Pinpoint the cell where the given text exists, returning its [x, y] midpoint coordinate. 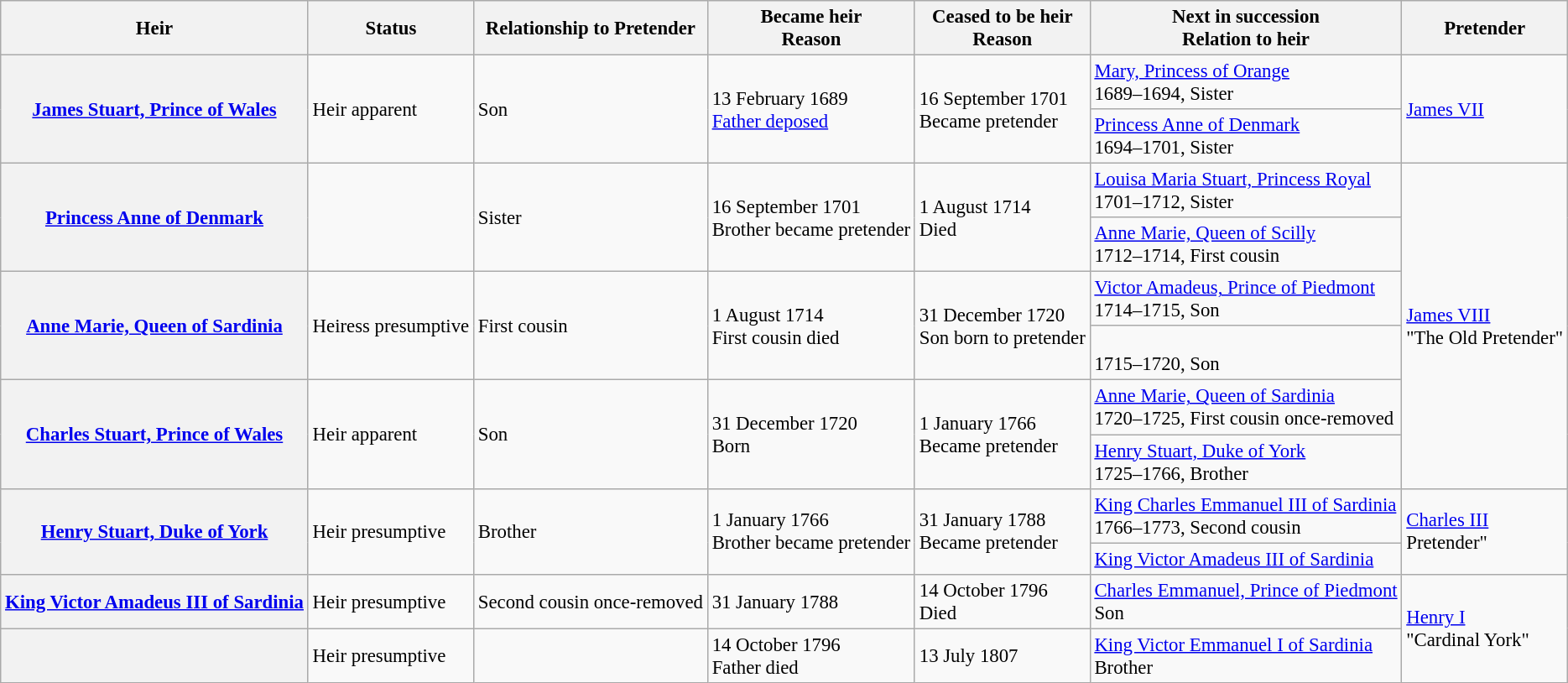
Next in successionRelation to heir [1246, 29]
James Stuart, Prince of Wales [154, 109]
Princess Anne of Denmark1694–1701, Sister [1246, 136]
Brother [591, 531]
Mary, Princess of Orange1689–1694, Sister [1246, 82]
Princess Anne of Denmark [154, 218]
Became heirReason [810, 29]
Heir [154, 29]
16 September 1701Became pretender [1002, 109]
First cousin [591, 326]
14 October 1796Died [1002, 601]
Victor Amadeus, Prince of Piedmont1714–1715, Son [1246, 299]
1 January 1766Became pretender [1002, 435]
Charles III Pretender" [1485, 531]
Pretender [1485, 29]
1 August 1714First cousin died [810, 326]
31 January 1788 [810, 601]
31 January 1788Became pretender [1002, 531]
14 October 1796Father died [810, 656]
Anne Marie, Queen of Scilly1712–1714, First cousin [1246, 245]
13 July 1807 [1002, 656]
1 August 1714Died [1002, 218]
Charles Emmanuel, Prince of PiedmontSon [1246, 601]
Henry I"Cardinal York" [1485, 628]
1715–1720, Son [1246, 352]
Louisa Maria Stuart, Princess Royal1701–1712, Sister [1246, 191]
Sister [591, 218]
Ceased to be heirReason [1002, 29]
King Victor Emmanuel I of SardiniaBrother [1246, 656]
Heiress presumptive [391, 326]
1 January 1766Brother became pretender [810, 531]
Status [391, 29]
King Charles Emmanuel III of Sardinia1766–1773, Second cousin [1246, 515]
13 February 1689Father deposed [810, 109]
Charles Stuart, Prince of Wales [154, 435]
Second cousin once-removed [591, 601]
Anne Marie, Queen of Sardinia [154, 326]
James VIII"The Old Pretender" [1485, 326]
16 September 1701Brother became pretender [810, 218]
31 December 1720Son born to pretender [1002, 326]
Henry Stuart, Duke of York1725–1766, Brother [1246, 461]
Anne Marie, Queen of Sardinia1720–1725, First cousin once-removed [1246, 408]
Relationship to Pretender [591, 29]
Henry Stuart, Duke of York [154, 531]
31 December 1720Born [810, 435]
James VII [1485, 109]
